Identify which cell holds the provided text, then report its [x, y] central coordinate. 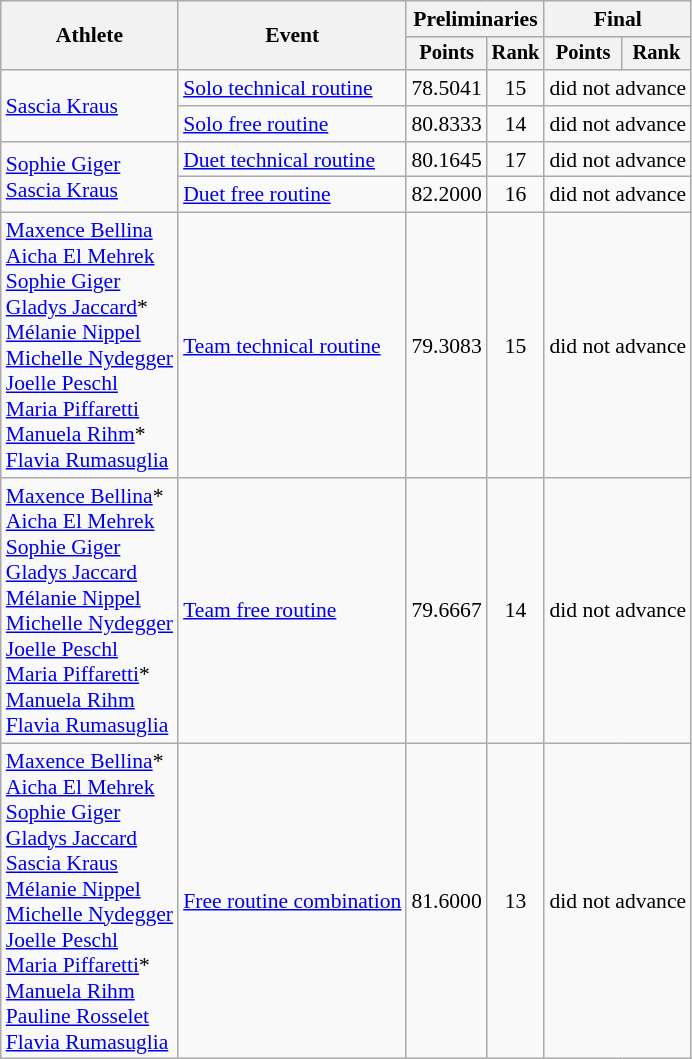
79.3083 [446, 346]
Solo technical routine [292, 88]
13 [516, 901]
Duet technical routine [292, 160]
Team free routine [292, 610]
82.2000 [446, 195]
Team technical routine [292, 346]
Sascia Kraus [90, 106]
80.1645 [446, 160]
17 [516, 160]
Sophie GigerSascia Kraus [90, 178]
16 [516, 195]
Solo free routine [292, 124]
Maxence Bellina*Aicha El MehrekSophie GigerGladys JaccardMélanie NippelMichelle NydeggerJoelle PeschlMaria Piffaretti*Manuela RihmFlavia Rumasuglia [90, 610]
Event [292, 36]
78.5041 [446, 88]
80.8333 [446, 124]
Preliminaries [475, 19]
Maxence BellinaAicha El MehrekSophie GigerGladys Jaccard*Mélanie NippelMichelle NydeggerJoelle PeschlMaria PiffarettiManuela Rihm*Flavia Rumasuglia [90, 346]
Free routine combination [292, 901]
Duet free routine [292, 195]
79.6667 [446, 610]
Final [618, 19]
81.6000 [446, 901]
Athlete [90, 36]
